Locate the cell with the specified text and output its (X, Y) center coordinate. 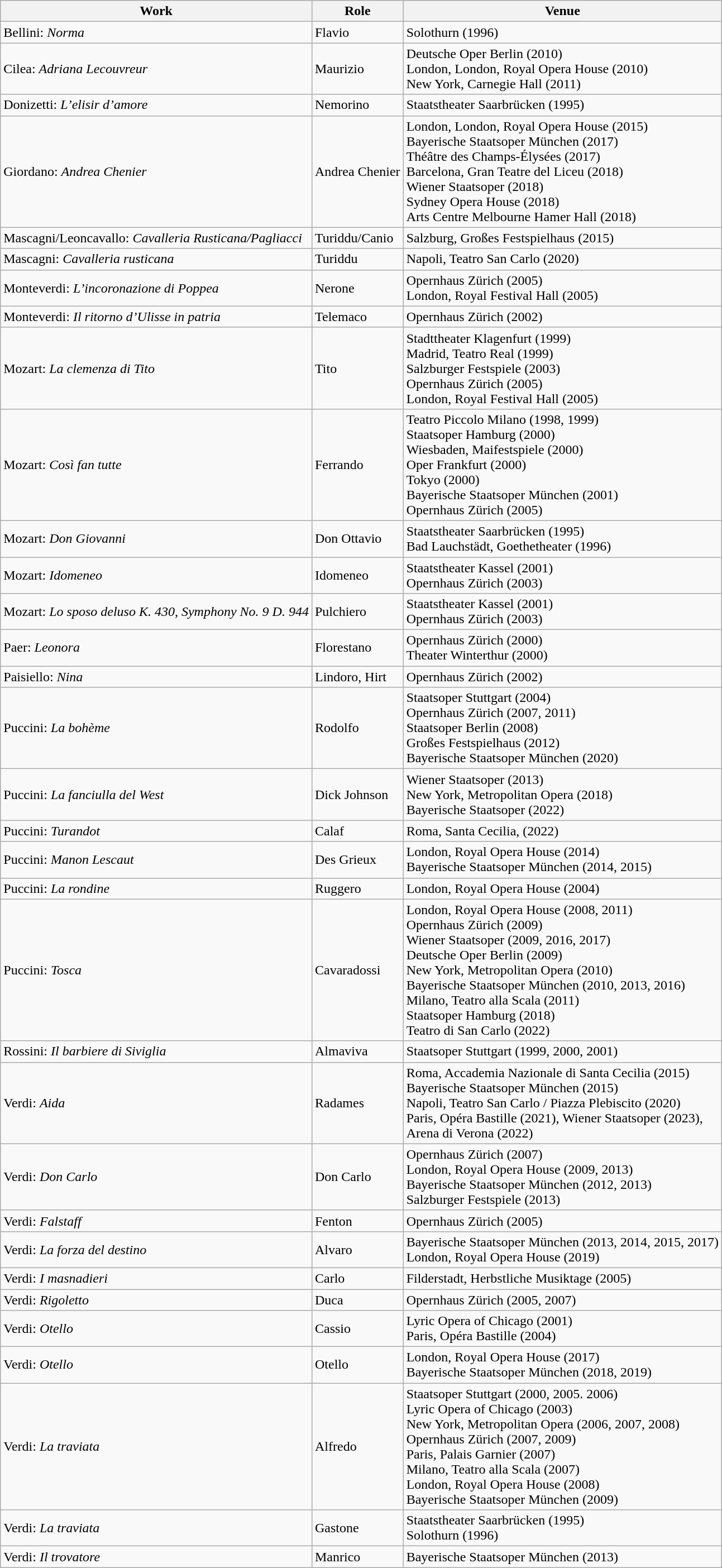
Deutsche Oper Berlin (2010) London, London, Royal Opera House (2010) New York, Carnegie Hall (2011) (562, 69)
Salzburg, Großes Festspielhaus (2015) (562, 238)
Monteverdi: L’incoronazione di Poppea (156, 288)
Tito (357, 368)
Alvaro (357, 1250)
Mascagni: Cavalleria rusticana (156, 259)
Verdi: Falstaff (156, 1221)
Paer: Leonora (156, 648)
Verdi: Aida (156, 1103)
London, Royal Opera House (2017) Bayerische Staatsoper München (2018, 2019) (562, 1365)
Puccini: Turandot (156, 831)
Bellini: Norma (156, 32)
Otello (357, 1365)
Donizetti: L’elisir d’amore (156, 105)
Florestano (357, 648)
Don Ottavio (357, 538)
Des Grieux (357, 860)
Mozart: Don Giovanni (156, 538)
Verdi: La forza del destino (156, 1250)
Maurizio (357, 69)
Bayerische Staatsoper München (2013, 2014, 2015, 2017) London, Royal Opera House (2019) (562, 1250)
Pulchiero (357, 612)
Nemorino (357, 105)
Giordano: Andrea Chenier (156, 171)
Monteverdi: Il ritorno d’Ulisse in patria (156, 317)
Puccini: Manon Lescaut (156, 860)
Cilea: Adriana Lecouvreur (156, 69)
Gastone (357, 1528)
Mozart: Idomeneo (156, 575)
Stadttheater Klagenfurt (1999) Madrid, Teatro Real (1999) Salzburger Festspiele (2003) Opernhaus Zürich (2005) London, Royal Festival Hall (2005) (562, 368)
Napoli, Teatro San Carlo (2020) (562, 259)
Roma, Santa Cecilia, (2022) (562, 831)
Dick Johnson (357, 795)
Paisiello: Nina (156, 677)
Staatstheater Saarbrücken (1995) (562, 105)
Almaviva (357, 1051)
Nerone (357, 288)
Puccini: Tosca (156, 970)
Turiddu (357, 259)
Opernhaus Zürich (2005) (562, 1221)
Role (357, 11)
Alfredo (357, 1446)
Filderstadt, Herbstliche Musiktage (2005) (562, 1278)
Venue (562, 11)
Mozart: La clemenza di Tito (156, 368)
Opernhaus Zürich (2005, 2007) (562, 1299)
Puccini: La bohème (156, 728)
Bayerische Staatsoper München (2013) (562, 1557)
Radames (357, 1103)
Solothurn (1996) (562, 32)
Andrea Chenier (357, 171)
Verdi: I masnadieri (156, 1278)
Turiddu/Canio (357, 238)
Staatstheater Saarbrücken (1995) Bad Lauchstädt, Goethetheater (1996) (562, 538)
Verdi: Il trovatore (156, 1557)
Telemaco (357, 317)
Staatstheater Saarbrücken (1995) Solothurn (1996) (562, 1528)
Cavaradossi (357, 970)
Opernhaus Zürich (2007) London, Royal Opera House (2009, 2013) Bayerische Staatsoper München (2012, 2013) Salzburger Festspiele (2013) (562, 1177)
Ferrando (357, 465)
Opernhaus Zürich (2000) Theater Winterthur (2000) (562, 648)
Opernhaus Zürich (2005) London, Royal Festival Hall (2005) (562, 288)
Manrico (357, 1557)
Calaf (357, 831)
Idomeneo (357, 575)
Verdi: Don Carlo (156, 1177)
Staatsoper Stuttgart (2004) Opernhaus Zürich (2007, 2011) Staatsoper Berlin (2008) Großes Festspielhaus (2012) Bayerische Staatsoper München (2020) (562, 728)
Puccini: La rondine (156, 888)
Duca (357, 1299)
Cassio (357, 1329)
Lindoro, Hirt (357, 677)
Ruggero (357, 888)
Puccini: La fanciulla del West (156, 795)
Flavio (357, 32)
Rossini: Il barbiere di Siviglia (156, 1051)
Mozart: Lo sposo deluso K. 430, Symphony No. 9 D. 944 (156, 612)
Carlo (357, 1278)
London, Royal Opera House (2004) (562, 888)
London, Royal Opera House (2014) Bayerische Staatsoper München (2014, 2015) (562, 860)
Lyric Opera of Chicago (2001) Paris, Opéra Bastille (2004) (562, 1329)
Fenton (357, 1221)
Mascagni/Leoncavallo: Cavalleria Rusticana/Pagliacci (156, 238)
Don Carlo (357, 1177)
Wiener Staatsoper (2013) New York, Metropolitan Opera (2018)Bayerische Staatsoper (2022) (562, 795)
Rodolfo (357, 728)
Mozart: Così fan tutte (156, 465)
Verdi: Rigoletto (156, 1299)
Work (156, 11)
Staatsoper Stuttgart (1999, 2000, 2001) (562, 1051)
